Pinpoint the cell where the given text exists, returning its (X, Y) midpoint coordinate. 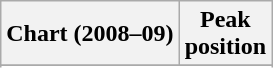
Chart (2008–09) (90, 34)
Peakposition (225, 34)
